Capture the cell that displays the provided text and extract its [X, Y] central coordinate. 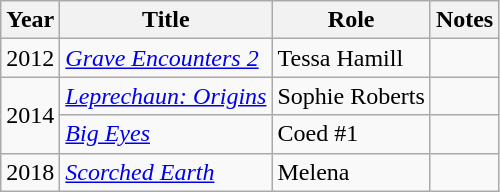
Coed #1 [351, 134]
Role [351, 20]
2018 [30, 172]
Tessa Hamill [351, 58]
Leprechaun: Origins [166, 96]
Notes [464, 20]
Year [30, 20]
2014 [30, 115]
2012 [30, 58]
Big Eyes [166, 134]
Melena [351, 172]
Title [166, 20]
Scorched Earth [166, 172]
Grave Encounters 2 [166, 58]
Sophie Roberts [351, 96]
